Find where the given text appears and provide that cell's center as (x, y) coordinate. 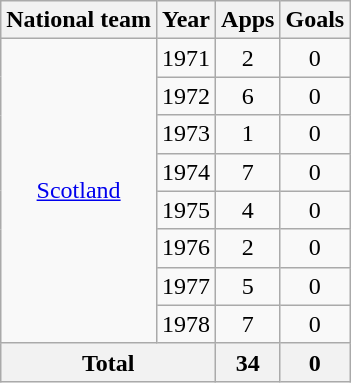
4 (248, 210)
1 (248, 134)
1972 (186, 96)
Apps (248, 20)
1978 (186, 324)
1974 (186, 172)
Scotland (79, 191)
Year (186, 20)
34 (248, 362)
1975 (186, 210)
1977 (186, 286)
1973 (186, 134)
1976 (186, 248)
Total (108, 362)
5 (248, 286)
1971 (186, 58)
6 (248, 96)
National team (79, 20)
Goals (315, 20)
